Determine the [X, Y] coordinate at the center of the cell enclosing the given text.  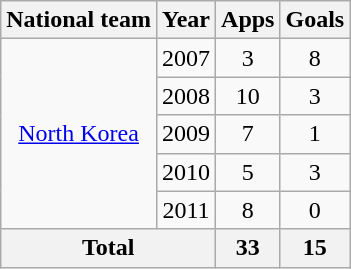
33 [248, 248]
Goals [315, 20]
10 [248, 96]
2007 [186, 58]
National team [79, 20]
15 [315, 248]
Total [108, 248]
5 [248, 172]
Year [186, 20]
0 [315, 210]
2010 [186, 172]
7 [248, 134]
Apps [248, 20]
2011 [186, 210]
2009 [186, 134]
2008 [186, 96]
North Korea [79, 134]
1 [315, 134]
